Extract the [X, Y] coordinate from the center of the cell holding the provided text.  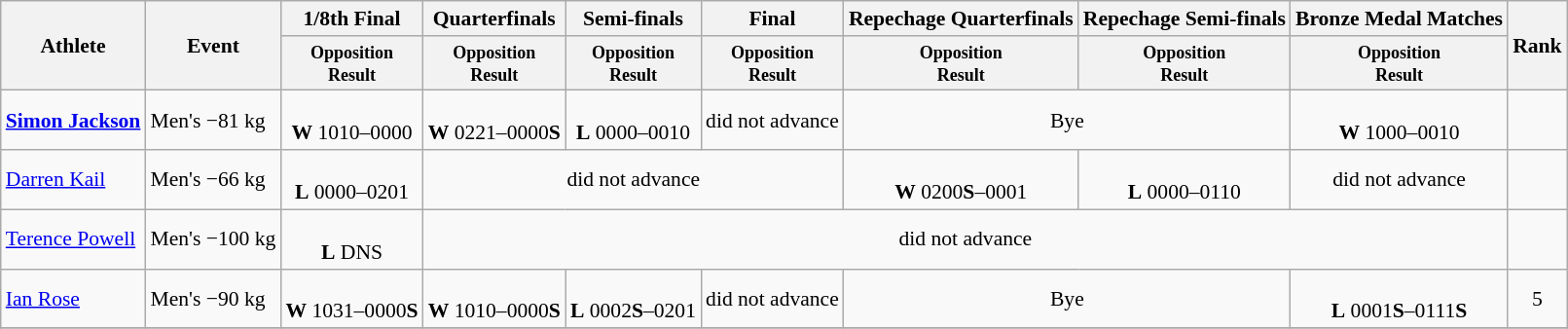
Final [773, 18]
Simon Jackson [74, 121]
Event [212, 46]
Repechage Quarterfinals [962, 18]
Ian Rose [74, 298]
Men's −81 kg [212, 121]
Men's −90 kg [212, 298]
Rank [1538, 46]
L 0000–0201 [351, 179]
L 0000–0010 [633, 121]
L 0000–0110 [1185, 179]
Men's −100 kg [212, 239]
L 0002S–0201 [633, 298]
W 1031–0000S [351, 298]
Semi-finals [633, 18]
L 0001S–0111S [1400, 298]
W 1010–0000 [351, 121]
5 [1538, 298]
Darren Kail [74, 179]
W 0221–0000S [494, 121]
1/8th Final [351, 18]
Quarterfinals [494, 18]
Men's −66 kg [212, 179]
W 1010–0000S [494, 298]
Terence Powell [74, 239]
W 0200S–0001 [962, 179]
Repechage Semi-finals [1185, 18]
Bronze Medal Matches [1400, 18]
L DNS [351, 239]
W 1000–0010 [1400, 121]
Athlete [74, 46]
